Capture the cell that displays the provided text and extract its (X, Y) central coordinate. 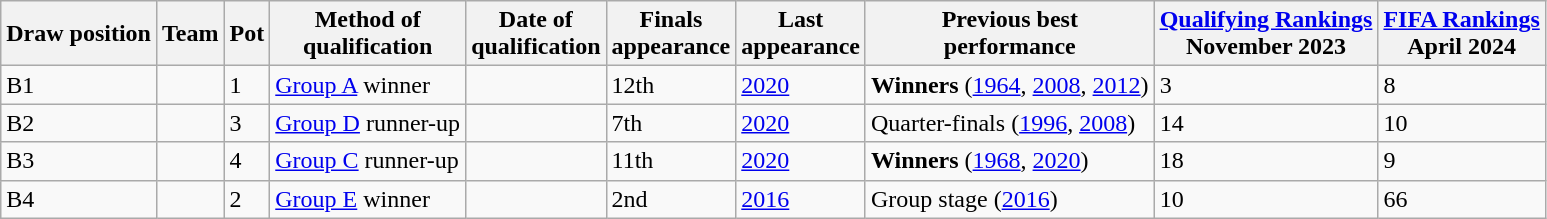
2nd (671, 199)
Method ofqualification (368, 34)
Group A winner (368, 85)
Previous bestperformance (1010, 34)
66 (1462, 199)
Draw position (79, 34)
B4 (79, 199)
Pot (247, 34)
Finalsappearance (671, 34)
14 (1266, 123)
11th (671, 161)
Winners (1968, 2020) (1010, 161)
9 (1462, 161)
Lastappearance (801, 34)
Winners (1964, 2008, 2012) (1010, 85)
FIFA RankingsApril 2024 (1462, 34)
B2 (79, 123)
Quarter-finals (1996, 2008) (1010, 123)
4 (247, 161)
Group E winner (368, 199)
Group C runner-up (368, 161)
Date ofqualification (536, 34)
Group stage (2016) (1010, 199)
Team (190, 34)
18 (1266, 161)
B1 (79, 85)
7th (671, 123)
12th (671, 85)
8 (1462, 85)
2 (247, 199)
B3 (79, 161)
2016 (801, 199)
Group D runner-up (368, 123)
Qualifying RankingsNovember 2023 (1266, 34)
1 (247, 85)
